Find where the given text appears and provide that cell's center as (X, Y) coordinate. 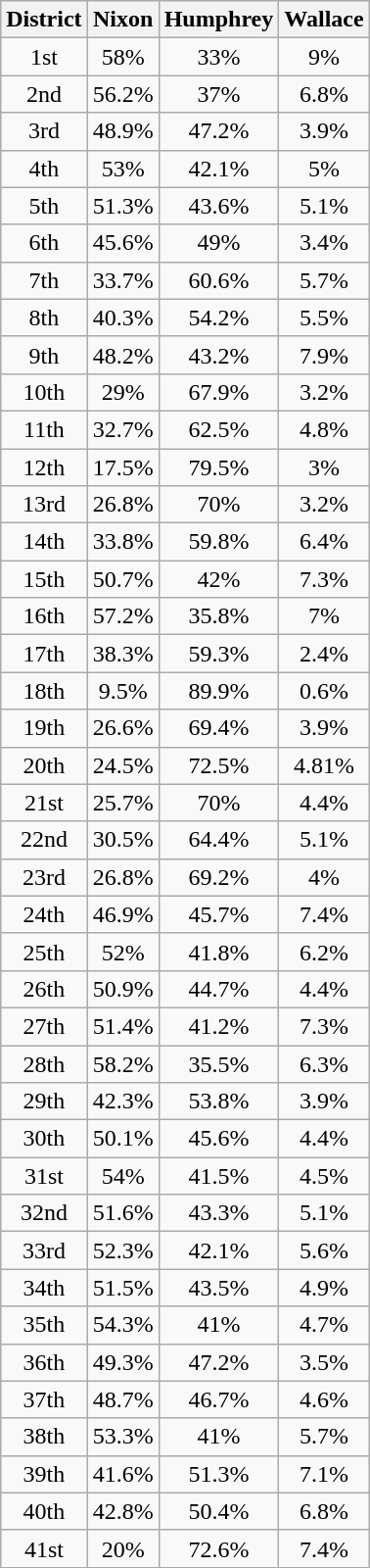
46.9% (123, 914)
46.7% (219, 1399)
51.6% (123, 1213)
32.7% (123, 429)
24.5% (123, 765)
35.5% (219, 1063)
29th (44, 1102)
33rd (44, 1250)
6.4% (324, 542)
17.5% (123, 467)
6.2% (324, 952)
Wallace (324, 20)
Humphrey (219, 20)
52% (123, 952)
89.9% (219, 691)
30.5% (123, 840)
43.6% (219, 206)
42.8% (123, 1511)
44.7% (219, 989)
41.5% (219, 1176)
54% (123, 1176)
39th (44, 1474)
45.7% (219, 914)
62.5% (219, 429)
57.2% (123, 616)
48.2% (123, 355)
40.3% (123, 318)
50.4% (219, 1511)
53.3% (123, 1437)
72.6% (219, 1548)
59.3% (219, 654)
49% (219, 243)
6.3% (324, 1063)
33.8% (123, 542)
49.3% (123, 1362)
5% (324, 169)
60.6% (219, 280)
36th (44, 1362)
9.5% (123, 691)
4.7% (324, 1325)
27th (44, 1026)
20th (44, 765)
52.3% (123, 1250)
58.2% (123, 1063)
37th (44, 1399)
Nixon (123, 20)
25.7% (123, 803)
64.4% (219, 840)
58% (123, 57)
41.8% (219, 952)
56.2% (123, 94)
69.4% (219, 728)
40th (44, 1511)
51.5% (123, 1288)
4.9% (324, 1288)
43.3% (219, 1213)
30th (44, 1139)
22nd (44, 840)
18th (44, 691)
9th (44, 355)
35.8% (219, 616)
7th (44, 280)
5.5% (324, 318)
3.4% (324, 243)
23rd (44, 877)
2.4% (324, 654)
0.6% (324, 691)
16th (44, 616)
38.3% (123, 654)
4.8% (324, 429)
3rd (44, 131)
67.9% (219, 392)
11th (44, 429)
54.3% (123, 1325)
17th (44, 654)
13rd (44, 505)
41st (44, 1548)
15th (44, 579)
59.8% (219, 542)
72.5% (219, 765)
43.2% (219, 355)
14th (44, 542)
42.3% (123, 1102)
54.2% (219, 318)
4th (44, 169)
28th (44, 1063)
50.9% (123, 989)
3.5% (324, 1362)
42% (219, 579)
9% (324, 57)
31st (44, 1176)
20% (123, 1548)
51.4% (123, 1026)
35th (44, 1325)
50.1% (123, 1139)
69.2% (219, 877)
50.7% (123, 579)
6th (44, 243)
53.8% (219, 1102)
5.6% (324, 1250)
8th (44, 318)
12th (44, 467)
41.6% (123, 1474)
43.5% (219, 1288)
25th (44, 952)
7.9% (324, 355)
7% (324, 616)
79.5% (219, 467)
3% (324, 467)
38th (44, 1437)
26.6% (123, 728)
19th (44, 728)
10th (44, 392)
4.5% (324, 1176)
29% (123, 392)
37% (219, 94)
33% (219, 57)
4% (324, 877)
24th (44, 914)
48.7% (123, 1399)
District (44, 20)
5th (44, 206)
26th (44, 989)
4.81% (324, 765)
48.9% (123, 131)
53% (123, 169)
21st (44, 803)
4.6% (324, 1399)
1st (44, 57)
7.1% (324, 1474)
32nd (44, 1213)
33.7% (123, 280)
41.2% (219, 1026)
34th (44, 1288)
2nd (44, 94)
